Capture the cell that displays the provided text and extract its (x, y) central coordinate. 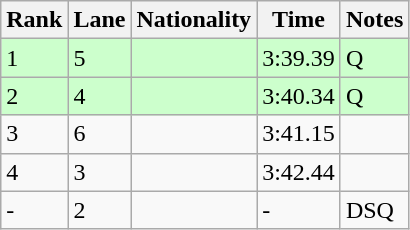
5 (100, 58)
3:39.39 (299, 58)
3:42.44 (299, 172)
Nationality (194, 20)
Notes (374, 20)
3:41.15 (299, 134)
Rank (34, 20)
DSQ (374, 210)
Time (299, 20)
1 (34, 58)
6 (100, 134)
3:40.34 (299, 96)
Lane (100, 20)
